Locate the cell with the specified text and output its [x, y] center coordinate. 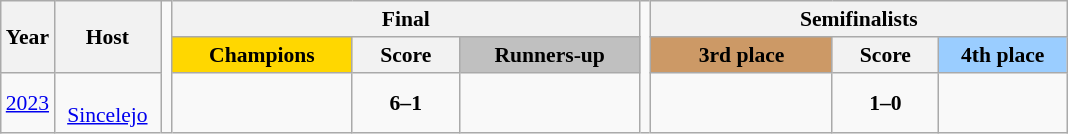
Final [406, 19]
Runners-up [550, 55]
2023 [28, 102]
3rd place [742, 55]
Year [28, 36]
6–1 [406, 102]
Champions [262, 55]
4th place [1003, 55]
Host [108, 36]
1–0 [886, 102]
Sincelejo [108, 102]
Semifinalists [859, 19]
